Capture the cell that displays the provided text and extract its [x, y] central coordinate. 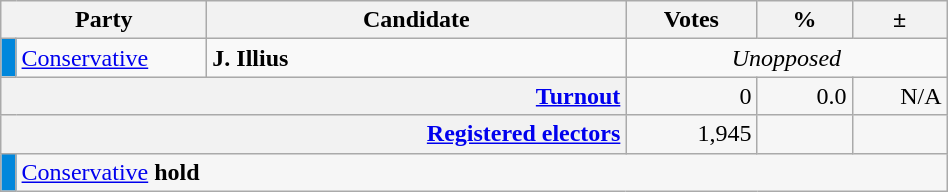
Turnout [314, 96]
N/A [900, 96]
Conservative [112, 58]
0.0 [804, 96]
± [900, 20]
Conservative hold [482, 172]
% [804, 20]
Party [104, 20]
Candidate [416, 20]
Unopposed [786, 58]
1,945 [692, 134]
Registered electors [314, 134]
Votes [692, 20]
J. Illius [416, 58]
0 [692, 96]
